Return the [X, Y] coordinate for the center point of the cell that contains the specified text.  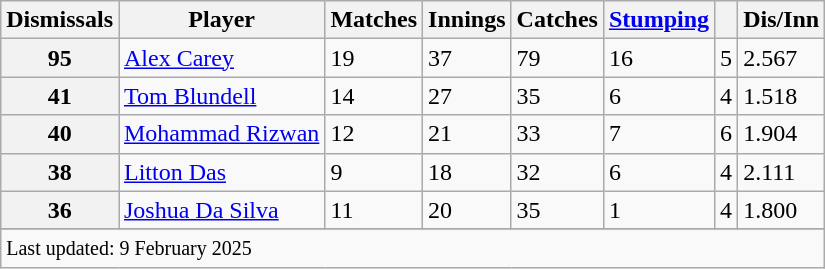
Dis/Inn [782, 20]
5 [726, 58]
1 [658, 210]
14 [374, 96]
21 [467, 134]
Dismissals [60, 20]
19 [374, 58]
Catches [557, 20]
79 [557, 58]
1.800 [782, 210]
Alex Carey [221, 58]
Mohammad Rizwan [221, 134]
Innings [467, 20]
20 [467, 210]
41 [60, 96]
36 [60, 210]
1.518 [782, 96]
9 [374, 172]
95 [60, 58]
2.111 [782, 172]
27 [467, 96]
2.567 [782, 58]
37 [467, 58]
Litton Das [221, 172]
Stumping [658, 20]
18 [467, 172]
Tom Blundell [221, 96]
38 [60, 172]
40 [60, 134]
16 [658, 58]
Joshua Da Silva [221, 210]
33 [557, 134]
1.904 [782, 134]
12 [374, 134]
Last updated: 9 February 2025 [413, 248]
Matches [374, 20]
Player [221, 20]
32 [557, 172]
11 [374, 210]
7 [658, 134]
